Extract the [X, Y] coordinate from the center of the cell holding the provided text.  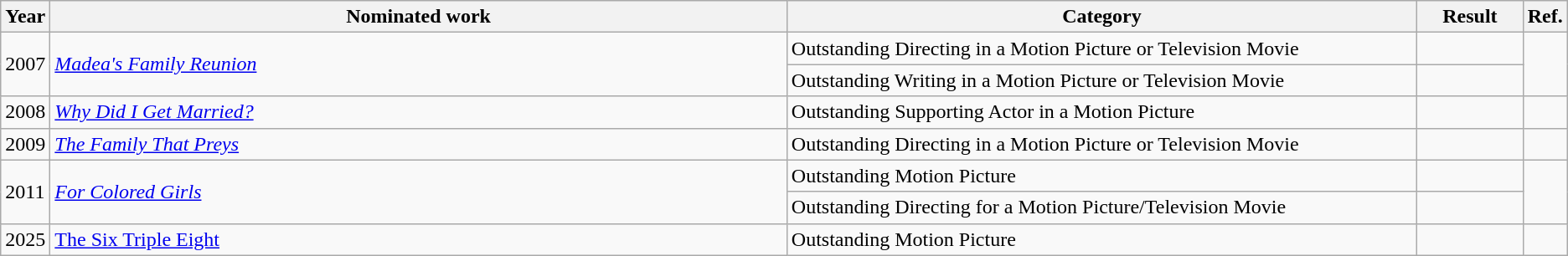
Why Did I Get Married? [419, 112]
2008 [25, 112]
Year [25, 17]
2007 [25, 64]
Result [1471, 17]
2009 [25, 144]
Nominated work [419, 17]
Ref. [1545, 17]
Madea's Family Reunion [419, 64]
Outstanding Directing for a Motion Picture/Television Movie [1101, 207]
2025 [25, 239]
Outstanding Supporting Actor in a Motion Picture [1101, 112]
For Colored Girls [419, 192]
2011 [25, 192]
Outstanding Writing in a Motion Picture or Television Movie [1101, 80]
The Six Triple Eight [419, 239]
Category [1101, 17]
The Family That Preys [419, 144]
